Extract the [X, Y] coordinate from the center of the cell holding the provided text.  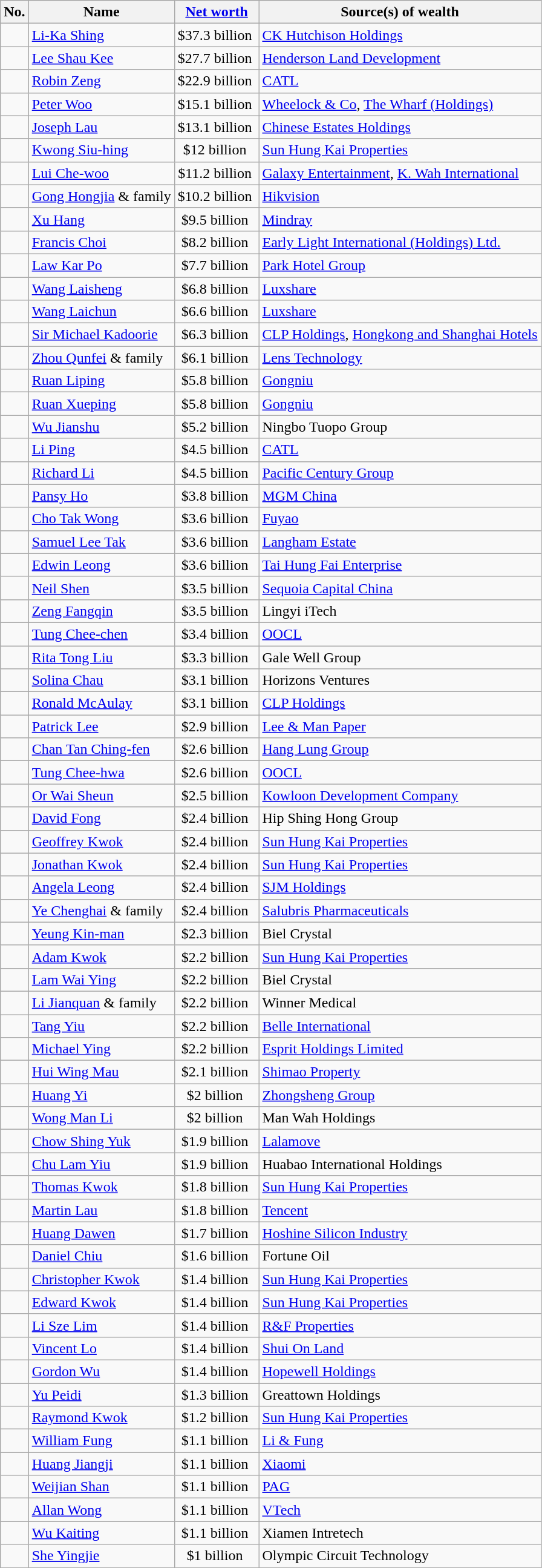
Edwin Leong [102, 565]
Lalamove [400, 1141]
Chan Tan Ching-fen [102, 749]
$22.9 billion [217, 81]
Pansy Ho [102, 496]
$2.1 billion [217, 1072]
Tencent [400, 1210]
Daniel Chiu [102, 1256]
Horizons Ventures [400, 680]
Vincent Lo [102, 1348]
Pacific Century Group [400, 473]
Christopher Kwok [102, 1279]
Zhongsheng Group [400, 1095]
VTech [400, 1510]
Neil Shen [102, 588]
Wang Laisheng [102, 289]
Source(s) of wealth [400, 12]
Gong Hongjia & family [102, 196]
Huang Dawen [102, 1233]
Wu Jianshu [102, 427]
Lens Technology [400, 358]
PAG [400, 1487]
$3.8 billion [217, 496]
Fortune Oil [400, 1256]
Li Jianquan & family [102, 1003]
Francis Choi [102, 242]
Kwong Siu-hing [102, 150]
Cho Tak Wong [102, 519]
$27.7 billion [217, 58]
Xiaomi [400, 1464]
Chu Lam Yiu [102, 1164]
Joseph Lau [102, 127]
Li & Fung [400, 1441]
Hip Shing Hong Group [400, 819]
$37.3 billion [217, 35]
$3.4 billion [217, 634]
Li Sze Lim [102, 1325]
Lam Wai Ying [102, 980]
$15.1 billion [217, 104]
Early Light International (Holdings) Ltd. [400, 242]
Gordon Wu [102, 1371]
Solina Chau [102, 680]
Lee Shau Kee [102, 58]
Tai Hung Fai Enterprise [400, 565]
Olympic Circuit Technology [400, 1556]
$5.2 billion [217, 427]
Chow Shing Yuk [102, 1141]
Geoffrey Kwok [102, 842]
Rita Tong Liu [102, 657]
Robin Zeng [102, 81]
Li Ping [102, 450]
Belle International [400, 1026]
Law Kar Po [102, 265]
Shui On Land [400, 1348]
$1 billion [217, 1556]
$7.7 billion [217, 265]
Xiamen Intretech [400, 1533]
Lee & Man Paper [400, 726]
$8.2 billion [217, 242]
Richard Li [102, 473]
Wong Man Li [102, 1118]
No. [15, 12]
Xu Hang [102, 219]
$9.5 billion [217, 219]
$2.5 billion [217, 796]
Esprit Holdings Limited [400, 1049]
Mindray [400, 219]
Sir Michael Kadoorie [102, 335]
Lingyi iTech [400, 611]
Tang Yiu [102, 1026]
$11.2 billion [217, 173]
David Fong [102, 819]
Yeung Kin-man [102, 934]
$12 billion [217, 150]
Huang Jiangji [102, 1464]
Wheelock & Co, The Wharf (Holdings) [400, 104]
$1.2 billion [217, 1418]
$3.3 billion [217, 657]
CLP Holdings [400, 703]
$6.8 billion [217, 289]
Li-Ka Shing [102, 35]
$13.1 billion [217, 127]
Zhou Qunfei & family [102, 358]
SJM Holdings [400, 888]
Ronald McAulay [102, 703]
CK Hutchison Holdings [400, 35]
Galaxy Entertainment, K. Wah International [400, 173]
$6.6 billion [217, 312]
R&F Properties [400, 1325]
Wu Kaiting [102, 1533]
Angela Leong [102, 888]
Greattown Holdings [400, 1394]
Michael Ying [102, 1049]
Samuel Lee Tak [102, 542]
$10.2 billion [217, 196]
Wang Laichun [102, 312]
$6.3 billion [217, 335]
Edward Kwok [102, 1302]
Fuyao [400, 519]
She Yingjie [102, 1556]
$2.3 billion [217, 934]
Thomas Kwok [102, 1187]
Hopewell Holdings [400, 1371]
Hang Lung Group [400, 749]
Ruan Liping [102, 381]
CLP Holdings, Hongkong and Shanghai Hotels [400, 335]
$1.7 billion [217, 1233]
Langham Estate [400, 542]
Ruan Xueping [102, 404]
Hui Wing Mau [102, 1072]
MGM China [400, 496]
Tung Chee-hwa [102, 772]
Peter Woo [102, 104]
Tung Chee-chen [102, 634]
Salubris Pharmaceuticals [400, 911]
Shimao Property [400, 1072]
Huabao International Holdings [400, 1164]
Chinese Estates Holdings [400, 127]
Gale Well Group [400, 657]
Ye Chenghai & family [102, 911]
$6.1 billion [217, 358]
Man Wah Holdings [400, 1118]
Raymond Kwok [102, 1418]
$1.3 billion [217, 1394]
Hoshine Silicon Industry [400, 1233]
Net worth [217, 12]
$1.6 billion [217, 1256]
William Fung [102, 1441]
Huang Yi [102, 1095]
Hikvision [400, 196]
Park Hotel Group [400, 265]
Winner Medical [400, 1003]
Zeng Fangqin [102, 611]
Yu Peidi [102, 1394]
Kowloon Development Company [400, 796]
Ningbo Tuopo Group [400, 427]
Or Wai Sheun [102, 796]
Sequoia Capital China [400, 588]
Henderson Land Development [400, 58]
Weijian Shan [102, 1487]
Jonathan Kwok [102, 865]
Allan Wong [102, 1510]
Patrick Lee [102, 726]
$2.9 billion [217, 726]
Lui Che-woo [102, 173]
Name [102, 12]
Martin Lau [102, 1210]
Adam Kwok [102, 957]
